Search for the cell housing the specified text and yield its [X, Y] center coordinate. 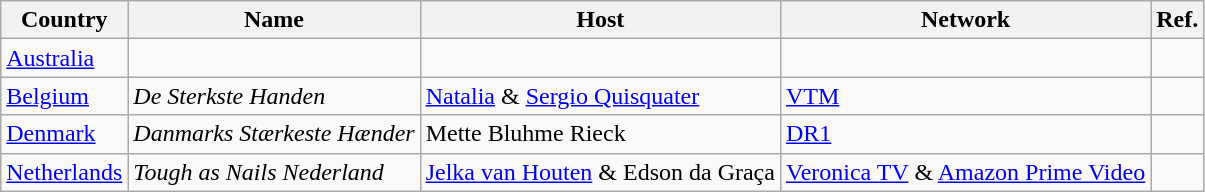
Danmarks Stærkeste Hænder [274, 134]
Ref. [1178, 20]
Tough as Nails Nederland [274, 172]
Natalia & Sergio Quisquater [600, 96]
Belgium [64, 96]
De Sterkste Handen [274, 96]
Host [600, 20]
Network [965, 20]
Netherlands [64, 172]
DR1 [965, 134]
Veronica TV & Amazon Prime Video [965, 172]
Country [64, 20]
Jelka van Houten & Edson da Graça [600, 172]
Denmark [64, 134]
Australia [64, 58]
VTM [965, 96]
Name [274, 20]
Mette Bluhme Rieck [600, 134]
